For the text-containing cell, return its midpoint in [X, Y] coordinate format. 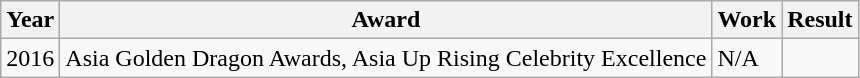
Asia Golden Dragon Awards, Asia Up Rising Celebrity Excellence [386, 58]
Award [386, 20]
Work [747, 20]
N/A [747, 58]
Result [820, 20]
Year [30, 20]
2016 [30, 58]
